Return the [X, Y] coordinate for the center point of the cell that contains the specified text.  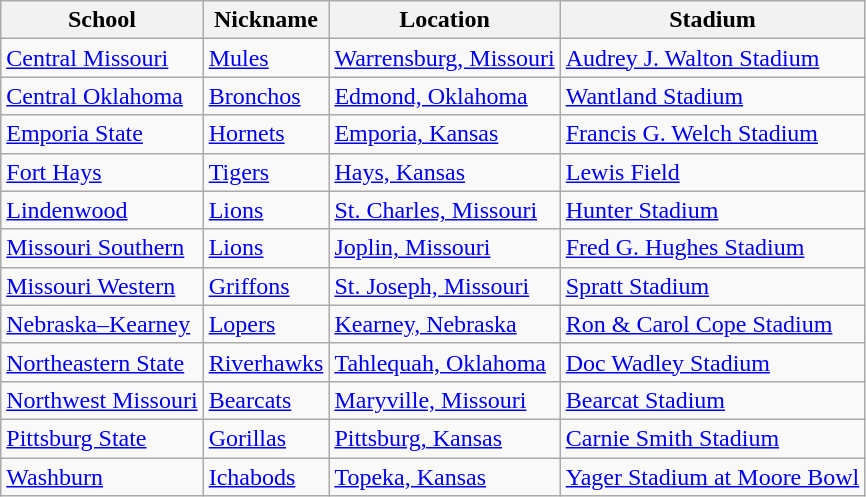
Carnie Smith Stadium [712, 438]
Yager Stadium at Moore Bowl [712, 477]
School [102, 20]
Maryville, Missouri [444, 400]
Riverhawks [266, 362]
Pittsburg State [102, 438]
Kearney, Nebraska [444, 324]
Ron & Carol Cope Stadium [712, 324]
Joplin, Missouri [444, 248]
St. Charles, Missouri [444, 210]
Spratt Stadium [712, 286]
Northeastern State [102, 362]
Griffons [266, 286]
Lewis Field [712, 172]
Emporia State [102, 134]
Tigers [266, 172]
Nebraska–Kearney [102, 324]
Edmond, Oklahoma [444, 96]
St. Joseph, Missouri [444, 286]
Hays, Kansas [444, 172]
Audrey J. Walton Stadium [712, 58]
Missouri Western [102, 286]
Stadium [712, 20]
Northwest Missouri [102, 400]
Central Oklahoma [102, 96]
Pittsburg, Kansas [444, 438]
Francis G. Welch Stadium [712, 134]
Emporia, Kansas [444, 134]
Hunter Stadium [712, 210]
Central Missouri [102, 58]
Lopers [266, 324]
Lindenwood [102, 210]
Warrensburg, Missouri [444, 58]
Doc Wadley Stadium [712, 362]
Mules [266, 58]
Fred G. Hughes Stadium [712, 248]
Missouri Southern [102, 248]
Location [444, 20]
Nickname [266, 20]
Fort Hays [102, 172]
Bearcats [266, 400]
Topeka, Kansas [444, 477]
Ichabods [266, 477]
Washburn [102, 477]
Bearcat Stadium [712, 400]
Bronchos [266, 96]
Wantland Stadium [712, 96]
Gorillas [266, 438]
Hornets [266, 134]
Tahlequah, Oklahoma [444, 362]
